Locate the cell with the specified text and output its (x, y) center coordinate. 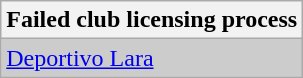
Failed club licensing process (152, 20)
Deportivo Lara (152, 58)
